Output the (X, Y) coordinate of the center of the cell containing the given text.  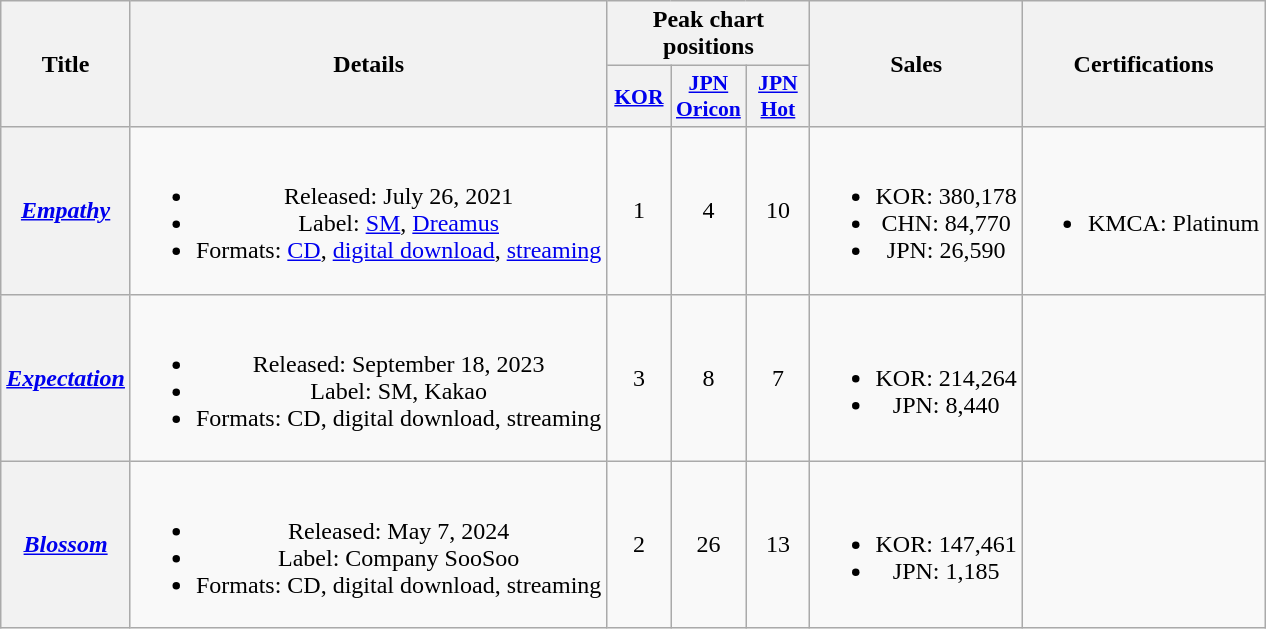
1 (639, 210)
Empathy (66, 210)
KOR: 147,461JPN: 1,185 (916, 544)
Peak chart positions (708, 34)
26 (708, 544)
JPNHot (778, 96)
Certifications (1143, 64)
Released: September 18, 2023Label: SM, KakaoFormats: CD, digital download, streaming (368, 378)
7 (778, 378)
KOR (639, 96)
2 (639, 544)
KMCA: Platinum (1143, 210)
Released: May 7, 2024Label: Company SooSooFormats: CD, digital download, streaming (368, 544)
Blossom (66, 544)
Released: July 26, 2021Label: SM, DreamusFormats: CD, digital download, streaming (368, 210)
JPNOricon (708, 96)
KOR: 214,264JPN: 8,440 (916, 378)
Expectation (66, 378)
Details (368, 64)
KOR: 380,178CHN: 84,770 JPN: 26,590 (916, 210)
13 (778, 544)
4 (708, 210)
10 (778, 210)
3 (639, 378)
Title (66, 64)
Sales (916, 64)
8 (708, 378)
